Search for the cell housing the specified text and yield its [x, y] center coordinate. 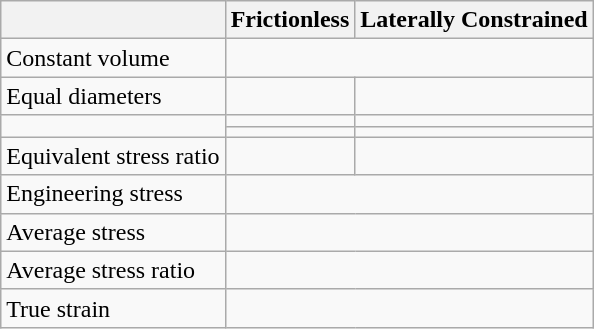
Equivalent stress ratio [113, 156]
Frictionless [290, 20]
Average stress [113, 232]
Laterally Constrained [474, 20]
Equal diameters [113, 96]
Average stress ratio [113, 270]
True strain [113, 308]
Constant volume [113, 58]
Engineering stress [113, 194]
